Provide the [X, Y] coordinate of the cell's center where the given text is located.  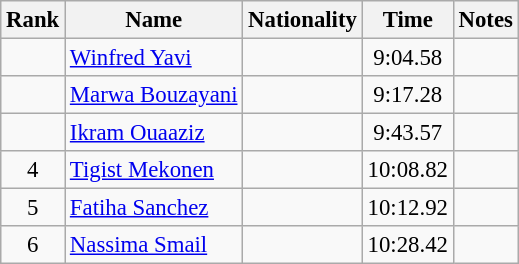
Tigist Mekonen [154, 170]
9:43.57 [408, 133]
Time [408, 20]
Marwa Bouzayani [154, 95]
9:04.58 [408, 58]
Ikram Ouaaziz [154, 133]
10:12.92 [408, 208]
Notes [486, 20]
10:28.42 [408, 245]
Nassima Smail [154, 245]
Name [154, 20]
Rank [33, 20]
10:08.82 [408, 170]
Winfred Yavi [154, 58]
Fatiha Sanchez [154, 208]
5 [33, 208]
9:17.28 [408, 95]
4 [33, 170]
6 [33, 245]
Nationality [302, 20]
